Identify which cell holds the provided text, then report its (x, y) central coordinate. 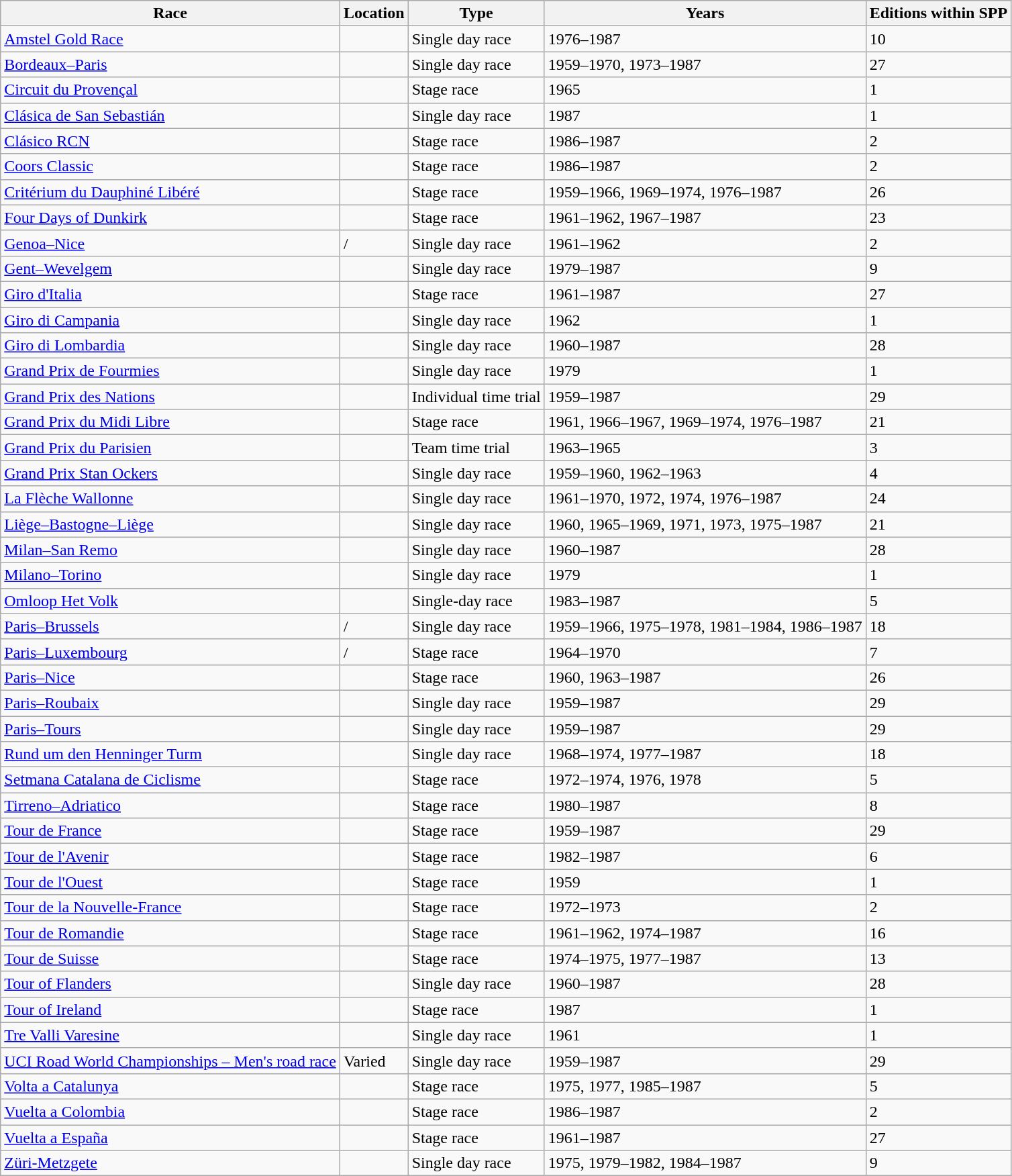
1962 (705, 320)
Single-day race (476, 601)
Paris–Luxembourg (170, 652)
Tre Valli Varesine (170, 1035)
1982–1987 (705, 856)
Milano–Torino (170, 575)
1963–1965 (705, 448)
Liège–Bastogne–Liège (170, 524)
Tirreno–Adriatico (170, 805)
13 (938, 959)
Coors Classic (170, 166)
Grand Prix Stan Ockers (170, 473)
Volta a Catalunya (170, 1086)
Tour de France (170, 831)
1961–1970, 1972, 1974, 1976–1987 (705, 499)
Clásica de San Sebastián (170, 115)
1983–1987 (705, 601)
Circuit du Provençal (170, 90)
Team time trial (476, 448)
1975, 1977, 1985–1987 (705, 1086)
Editions within SPP (938, 13)
Tour de l'Ouest (170, 882)
1972–1974, 1976, 1978 (705, 780)
Type (476, 13)
Tour de Romandie (170, 933)
1961–1962, 1974–1987 (705, 933)
1959 (705, 882)
1961, 1966–1967, 1969–1974, 1976–1987 (705, 422)
Individual time trial (476, 397)
Location (374, 13)
23 (938, 217)
Grand Prix des Nations (170, 397)
Züri-Metzgete (170, 1163)
Paris–Brussels (170, 626)
1959–1970, 1973–1987 (705, 64)
Giro di Lombardia (170, 346)
1961 (705, 1035)
Tour of Flanders (170, 984)
Vuelta a Colombia (170, 1112)
1965 (705, 90)
Grand Prix du Parisien (170, 448)
Race (170, 13)
Amstel Gold Race (170, 39)
Omloop Het Volk (170, 601)
8 (938, 805)
Tour de l'Avenir (170, 856)
1979–1987 (705, 268)
Bordeaux–Paris (170, 64)
Genoa–Nice (170, 243)
16 (938, 933)
7 (938, 652)
3 (938, 448)
1964–1970 (705, 652)
La Flèche Wallonne (170, 499)
1974–1975, 1977–1987 (705, 959)
1959–1966, 1969–1974, 1976–1987 (705, 192)
Giro di Campania (170, 320)
Paris–Nice (170, 677)
Varied (374, 1061)
Four Days of Dunkirk (170, 217)
Tour de la Nouvelle-France (170, 908)
Rund um den Henninger Turm (170, 754)
1980–1987 (705, 805)
1972–1973 (705, 908)
Clásico RCN (170, 141)
1961–1962 (705, 243)
Grand Prix du Midi Libre (170, 422)
Tour of Ireland (170, 1010)
1959–1960, 1962–1963 (705, 473)
6 (938, 856)
Grand Prix de Fourmies (170, 371)
Giro d'Italia (170, 294)
1968–1974, 1977–1987 (705, 754)
Years (705, 13)
Milan–San Remo (170, 550)
1975, 1979–1982, 1984–1987 (705, 1163)
Paris–Tours (170, 728)
Critérium du Dauphiné Libéré (170, 192)
UCI Road World Championships – Men's road race (170, 1061)
Gent–Wevelgem (170, 268)
1960, 1963–1987 (705, 677)
Setmana Catalana de Ciclisme (170, 780)
24 (938, 499)
1960, 1965–1969, 1971, 1973, 1975–1987 (705, 524)
Tour de Suisse (170, 959)
4 (938, 473)
Paris–Roubaix (170, 703)
1961–1962, 1967–1987 (705, 217)
1976–1987 (705, 39)
Vuelta a España (170, 1138)
10 (938, 39)
1959–1966, 1975–1978, 1981–1984, 1986–1987 (705, 626)
